Identify which cell holds the provided text, then report its (X, Y) central coordinate. 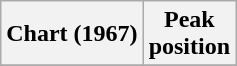
Peakposition (189, 34)
Chart (1967) (72, 34)
